Determine the [X, Y] coordinate at the center of the cell enclosing the given text.  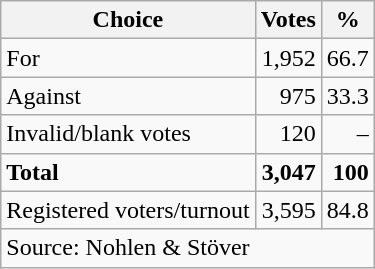
Against [128, 96]
Source: Nohlen & Stöver [188, 248]
– [348, 134]
1,952 [288, 58]
Registered voters/turnout [128, 210]
Votes [288, 20]
3,047 [288, 172]
100 [348, 172]
% [348, 20]
120 [288, 134]
Choice [128, 20]
84.8 [348, 210]
Invalid/blank votes [128, 134]
Total [128, 172]
66.7 [348, 58]
For [128, 58]
33.3 [348, 96]
3,595 [288, 210]
975 [288, 96]
